Scan for the cell matching the given text and deliver its [x, y] coordinate at center. 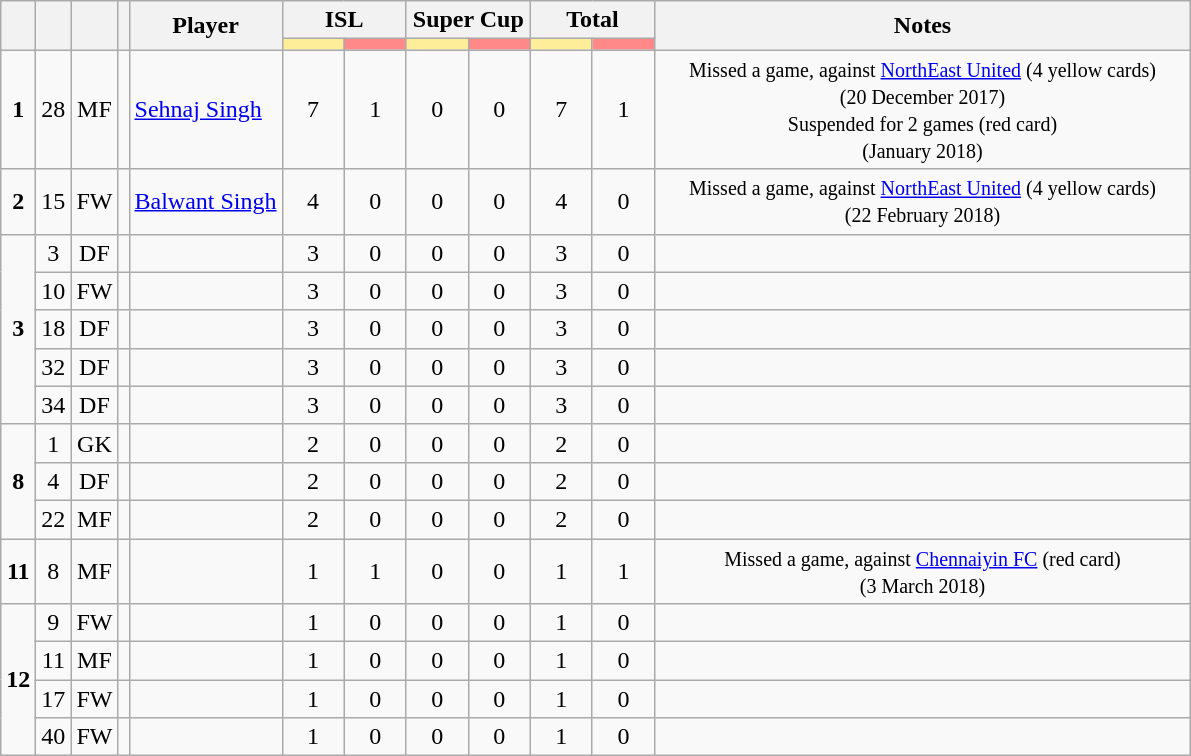
10 [54, 291]
Total [592, 20]
Player [206, 26]
GK [94, 443]
12 [18, 680]
ISL [344, 20]
15 [54, 202]
Missed a game, against NorthEast United (4 yellow cards)(22 February 2018) [922, 202]
Missed a game, against NorthEast United (4 yellow cards)(20 December 2017)Suspended for 2 games (red card)(January 2018) [922, 110]
17 [54, 699]
28 [54, 110]
Sehnaj Singh [206, 110]
Missed a game, against Chennaiyin FC (red card)(3 March 2018) [922, 570]
9 [54, 623]
Super Cup [468, 20]
Balwant Singh [206, 202]
40 [54, 737]
34 [54, 405]
Notes [922, 26]
18 [54, 329]
32 [54, 367]
22 [54, 519]
